Identify which cell holds the provided text, then report its [X, Y] central coordinate. 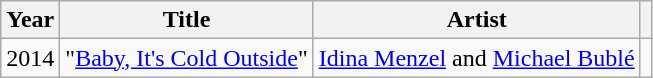
Year [30, 20]
Title [186, 20]
Artist [476, 20]
"Baby, It's Cold Outside" [186, 58]
2014 [30, 58]
Idina Menzel and Michael Bublé [476, 58]
